Extract the (x, y) coordinate from the center of the cell holding the provided text.  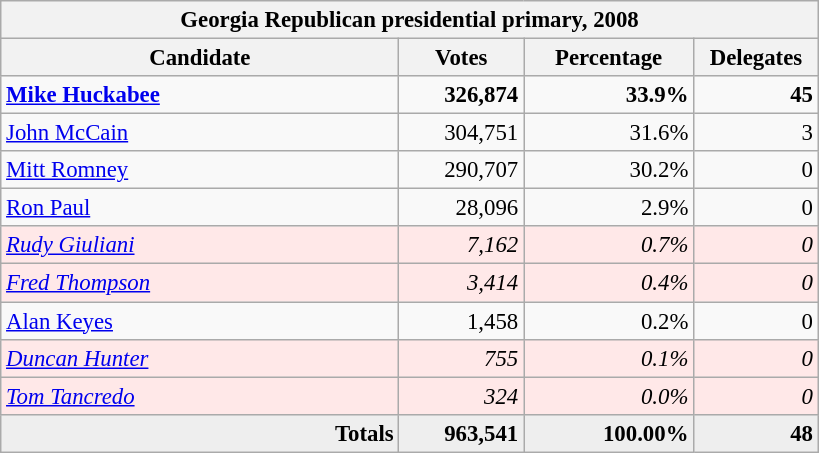
45 (756, 95)
33.9% (609, 95)
Mitt Romney (200, 170)
3 (756, 133)
1,458 (462, 321)
3,414 (462, 283)
28,096 (462, 208)
Candidate (200, 58)
Votes (462, 58)
Georgia Republican presidential primary, 2008 (410, 20)
0.2% (609, 321)
304,751 (462, 133)
290,707 (462, 170)
31.6% (609, 133)
48 (756, 433)
0.7% (609, 245)
Percentage (609, 58)
100.00% (609, 433)
2.9% (609, 208)
Duncan Hunter (200, 358)
324 (462, 396)
Alan Keyes (200, 321)
Tom Tancredo (200, 396)
7,162 (462, 245)
0.4% (609, 283)
0.1% (609, 358)
Rudy Giuliani (200, 245)
Delegates (756, 58)
Ron Paul (200, 208)
963,541 (462, 433)
Totals (200, 433)
326,874 (462, 95)
John McCain (200, 133)
755 (462, 358)
30.2% (609, 170)
0.0% (609, 396)
Fred Thompson (200, 283)
Mike Huckabee (200, 95)
